Return [X, Y] of the center of cell containing provided text 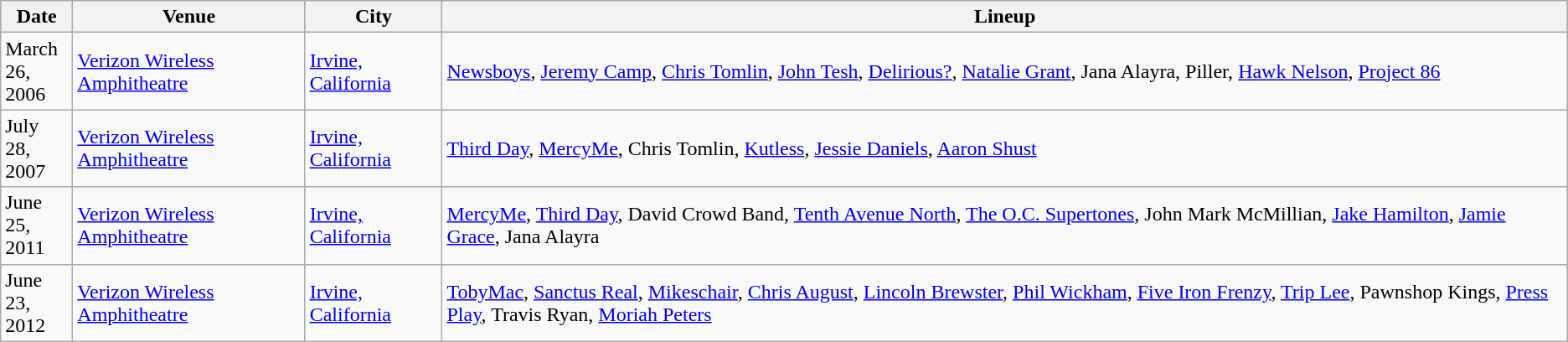
Newsboys, Jeremy Camp, Chris Tomlin, John Tesh, Delirious?, Natalie Grant, Jana Alayra, Piller, Hawk Nelson, Project 86 [1005, 71]
Third Day, MercyMe, Chris Tomlin, Kutless, Jessie Daniels, Aaron Shust [1005, 148]
June 25, 2011 [37, 225]
March 26, 2006 [37, 71]
MercyMe, Third Day, David Crowd Band, Tenth Avenue North, The O.C. Supertones, John Mark McMillian, Jake Hamilton, Jamie Grace, Jana Alayra [1005, 225]
Date [37, 17]
Lineup [1005, 17]
Venue [189, 17]
June 23, 2012 [37, 303]
July 28, 2007 [37, 148]
City [374, 17]
